Provide the [X, Y] coordinate of the cell's center where the given text is located.  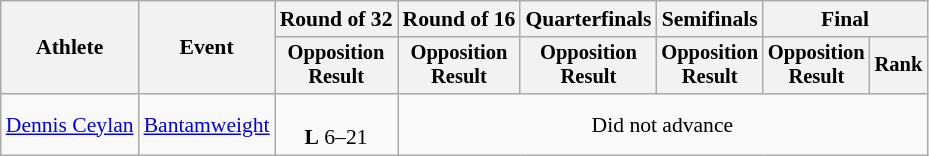
Round of 16 [460, 19]
Round of 32 [336, 19]
Final [845, 19]
Bantamweight [207, 124]
Event [207, 48]
Athlete [70, 48]
L 6–21 [336, 124]
Did not advance [663, 124]
Dennis Ceylan [70, 124]
Quarterfinals [588, 19]
Rank [899, 66]
Semifinals [710, 19]
